Pinpoint the cell where the given text exists, returning its (x, y) midpoint coordinate. 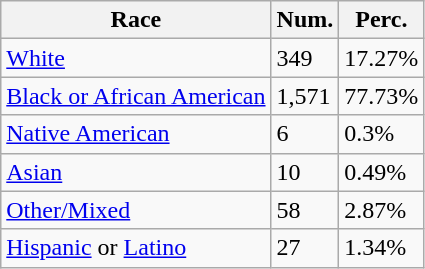
Hispanic or Latino (136, 248)
77.73% (382, 96)
Other/Mixed (136, 210)
Black or African American (136, 96)
Race (136, 20)
Native American (136, 134)
Perc. (382, 20)
27 (305, 248)
1,571 (305, 96)
17.27% (382, 58)
349 (305, 58)
1.34% (382, 248)
10 (305, 172)
58 (305, 210)
6 (305, 134)
Asian (136, 172)
Num. (305, 20)
2.87% (382, 210)
0.49% (382, 172)
0.3% (382, 134)
White (136, 58)
